Locate the cell with the specified text and output its [x, y] center coordinate. 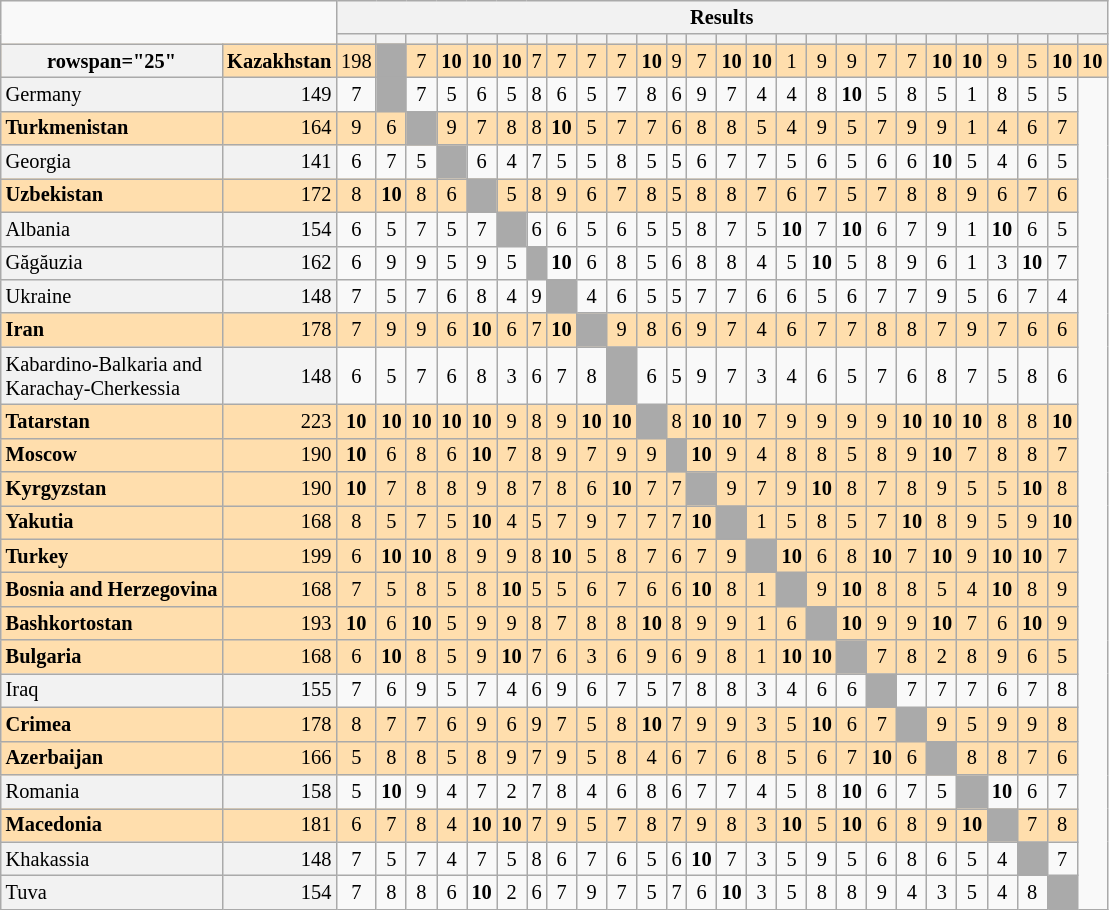
Bosnia and Herzegovina [112, 589]
166 [279, 758]
Moscow [112, 455]
Germany [112, 94]
Uzbekistan [112, 195]
172 [279, 195]
Yakutia [112, 522]
Găgăuzia [112, 263]
Kabardino-Balkaria andKarachay-Cherkessia [112, 376]
141 [279, 162]
162 [279, 263]
Kazakhstan [279, 61]
149 [279, 94]
Ukraine [112, 296]
Results [722, 17]
Khakassia [112, 859]
Albania [112, 229]
Turkmenistan [112, 128]
181 [279, 825]
rowspan="25" [112, 61]
158 [279, 791]
Crimea [112, 724]
Georgia [112, 162]
199 [279, 556]
Iraq [112, 690]
Kyrgyzstan [112, 489]
Bulgaria [112, 657]
193 [279, 623]
223 [279, 421]
198 [356, 61]
Iran [112, 330]
164 [279, 128]
Tatarstan [112, 421]
Azerbaijan [112, 758]
Macedonia [112, 825]
155 [279, 690]
Tuva [112, 892]
Bashkortostan [112, 623]
Romania [112, 791]
Turkey [112, 556]
